Capture the cell that displays the provided text and extract its [X, Y] central coordinate. 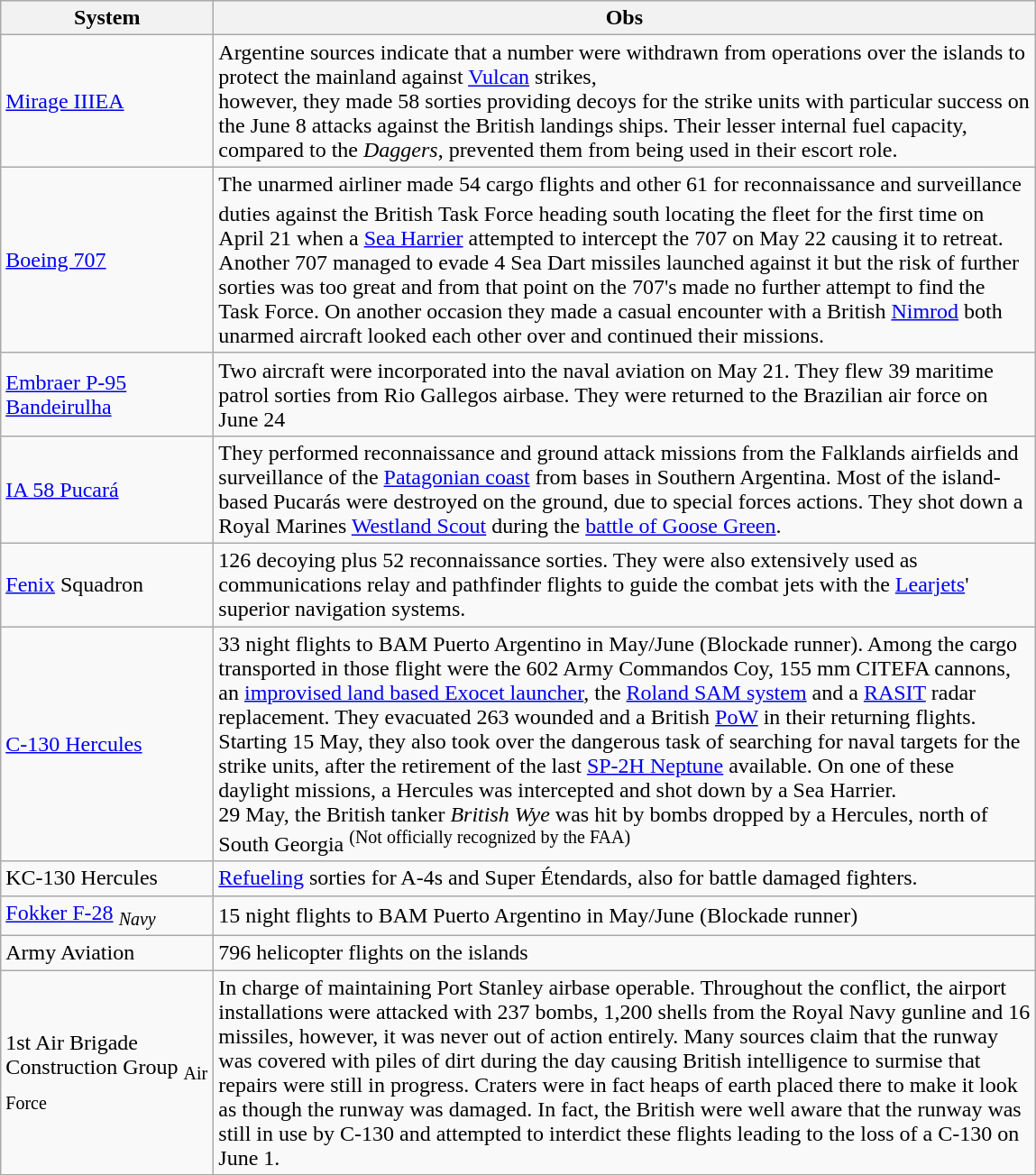
Obs [624, 18]
Embraer P-95 Bandeirulha [107, 394]
IA 58 Pucará [107, 489]
Mirage IIIEA [107, 101]
15 night flights to BAM Puerto Argentino in May/June (Blockade runner) [624, 915]
Fenix Squadron [107, 585]
Fokker F-28 Navy [107, 915]
Army Aviation [107, 953]
1st Air Brigade Construction Group Air Force [107, 1073]
KC-130 Hercules [107, 878]
Refueling sorties for A-4s and Super Étendards, also for battle damaged fighters. [624, 878]
796 helicopter flights on the islands [624, 953]
Boeing 707 [107, 260]
C-130 Hercules [107, 745]
System [107, 18]
